Determine the [x, y] coordinate at the center of the cell enclosing the given text.  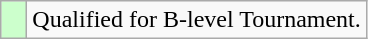
Qualified for B-level Tournament. [197, 20]
